Extract the (x, y) coordinate from the center of the cell holding the provided text.  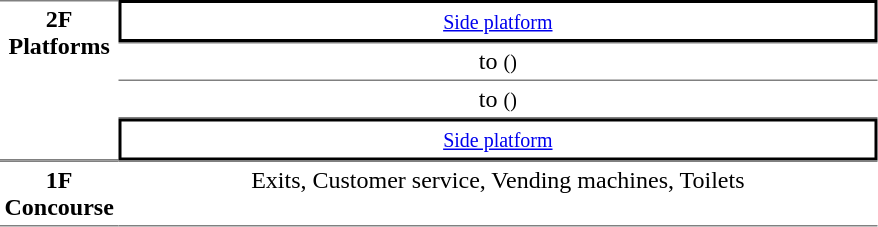
1FConcourse (59, 193)
Exits, Customer service, Vending machines, Toilets (498, 193)
2FPlatforms (59, 80)
